Capture the cell that displays the provided text and extract its (X, Y) central coordinate. 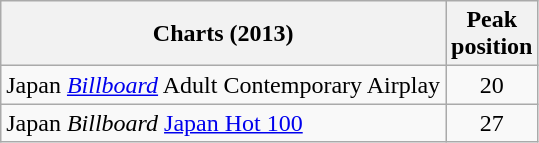
Japan Billboard Adult Contemporary Airplay (224, 85)
Charts (2013) (224, 34)
Japan Billboard Japan Hot 100 (224, 123)
27 (492, 123)
20 (492, 85)
Peakposition (492, 34)
